Identify which cell holds the provided text, then report its (x, y) central coordinate. 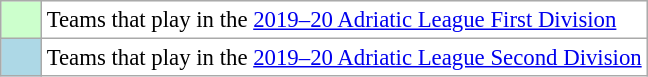
Teams that play in the 2019–20 Adriatic League Second Division (344, 58)
Teams that play in the 2019–20 Adriatic League First Division (344, 20)
